From the cell containing the given text, extract its center point as [X, Y] coordinate. 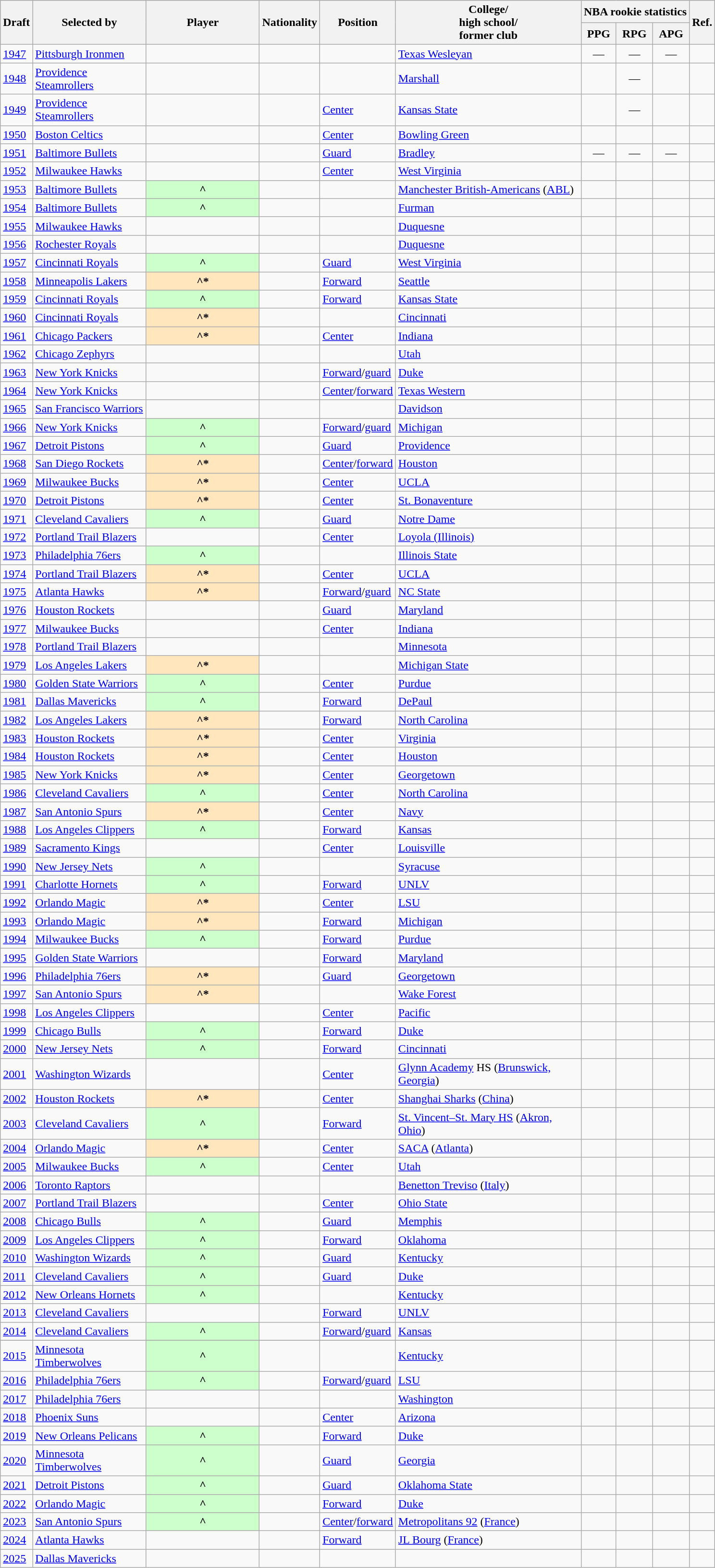
1991 [16, 885]
2017 [16, 1399]
2004 [16, 1148]
1964 [16, 391]
Shanghai Sharks (China) [488, 1099]
Virginia [488, 738]
New Orleans Hornets [89, 1295]
1988 [16, 829]
1961 [16, 336]
Bradley [488, 153]
Manchester British-Americans (ABL) [488, 189]
Sacramento Kings [89, 848]
1986 [16, 793]
Loyola (Illinois) [488, 537]
1998 [16, 1012]
1973 [16, 555]
1984 [16, 756]
Minneapolis Lakers [89, 281]
Minnesota [488, 647]
Louisville [488, 848]
1989 [16, 848]
2007 [16, 1203]
1949 [16, 110]
1956 [16, 244]
Ref. [703, 23]
Boston Celtics [89, 135]
2003 [16, 1124]
1972 [16, 537]
NBA rookie statistics [635, 12]
1950 [16, 135]
2015 [16, 1356]
St. Bonaventure [488, 500]
1952 [16, 171]
2016 [16, 1381]
2008 [16, 1222]
1979 [16, 665]
1955 [16, 226]
Texas Western [488, 391]
PPG [599, 34]
1957 [16, 262]
Selected by [89, 23]
1994 [16, 939]
1977 [16, 629]
1978 [16, 647]
1981 [16, 702]
Wake Forest [488, 994]
Phoenix Suns [89, 1417]
RPG [634, 34]
2018 [16, 1417]
2022 [16, 1504]
2021 [16, 1485]
San Francisco Warriors [89, 409]
2019 [16, 1435]
1970 [16, 500]
1980 [16, 683]
Georgia [488, 1460]
Marshall [488, 79]
1983 [16, 738]
Glynn Academy HS (Brunswick, Georgia) [488, 1074]
SACA (Atlanta) [488, 1148]
Washington [488, 1399]
Oklahoma [488, 1240]
2010 [16, 1258]
1990 [16, 866]
1967 [16, 445]
1969 [16, 482]
2014 [16, 1331]
2024 [16, 1540]
Bowling Green [488, 135]
Chicago Zephyrs [89, 354]
1975 [16, 592]
Seattle [488, 281]
1948 [16, 79]
2000 [16, 1049]
APG [671, 34]
Syracuse [488, 866]
1974 [16, 573]
Position [358, 23]
1993 [16, 921]
1992 [16, 903]
1954 [16, 208]
NC State [488, 592]
1953 [16, 189]
Navy [488, 811]
Rochester Royals [89, 244]
2023 [16, 1522]
Texas Wesleyan [488, 54]
1959 [16, 299]
1962 [16, 354]
Michigan State [488, 665]
San Diego Rockets [89, 464]
Ohio State [488, 1203]
1965 [16, 409]
2005 [16, 1166]
Nationality [290, 23]
Benetton Treviso (Italy) [488, 1185]
Oklahoma State [488, 1485]
2011 [16, 1276]
2002 [16, 1099]
1999 [16, 1031]
College/high school/former club [488, 23]
2013 [16, 1313]
Furman [488, 208]
1960 [16, 318]
1987 [16, 811]
1966 [16, 427]
2006 [16, 1185]
1996 [16, 976]
DePaul [488, 702]
2009 [16, 1240]
Draft [16, 23]
Pacific [488, 1012]
1958 [16, 281]
2012 [16, 1295]
Toronto Raptors [89, 1185]
Chicago Packers [89, 336]
2001 [16, 1074]
1947 [16, 54]
Charlotte Hornets [89, 885]
Metropolitans 92 (France) [488, 1522]
Notre Dame [488, 519]
Illinois State [488, 555]
1995 [16, 958]
JL Bourg (France) [488, 1540]
1968 [16, 464]
1963 [16, 372]
New Orleans Pelicans [89, 1435]
2025 [16, 1558]
Pittsburgh Ironmen [89, 54]
Memphis [488, 1222]
1985 [16, 775]
St. Vincent–St. Mary HS (Akron, Ohio) [488, 1124]
1951 [16, 153]
1997 [16, 994]
Player [203, 23]
1976 [16, 610]
Davidson [488, 409]
1971 [16, 519]
Providence [488, 445]
2020 [16, 1460]
Arizona [488, 1417]
1982 [16, 720]
